Search for the cell housing the specified text and yield its [x, y] center coordinate. 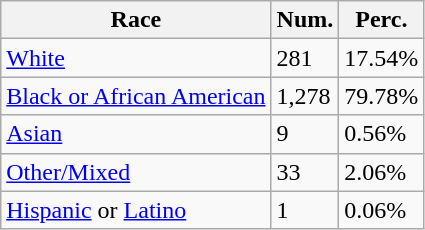
Race [136, 20]
Hispanic or Latino [136, 210]
0.56% [382, 134]
Black or African American [136, 96]
2.06% [382, 172]
79.78% [382, 96]
Perc. [382, 20]
9 [305, 134]
Num. [305, 20]
0.06% [382, 210]
White [136, 58]
Asian [136, 134]
Other/Mixed [136, 172]
281 [305, 58]
33 [305, 172]
17.54% [382, 58]
1,278 [305, 96]
1 [305, 210]
